Detect which cell encompasses the target text, then output its [x, y] center coordinate. 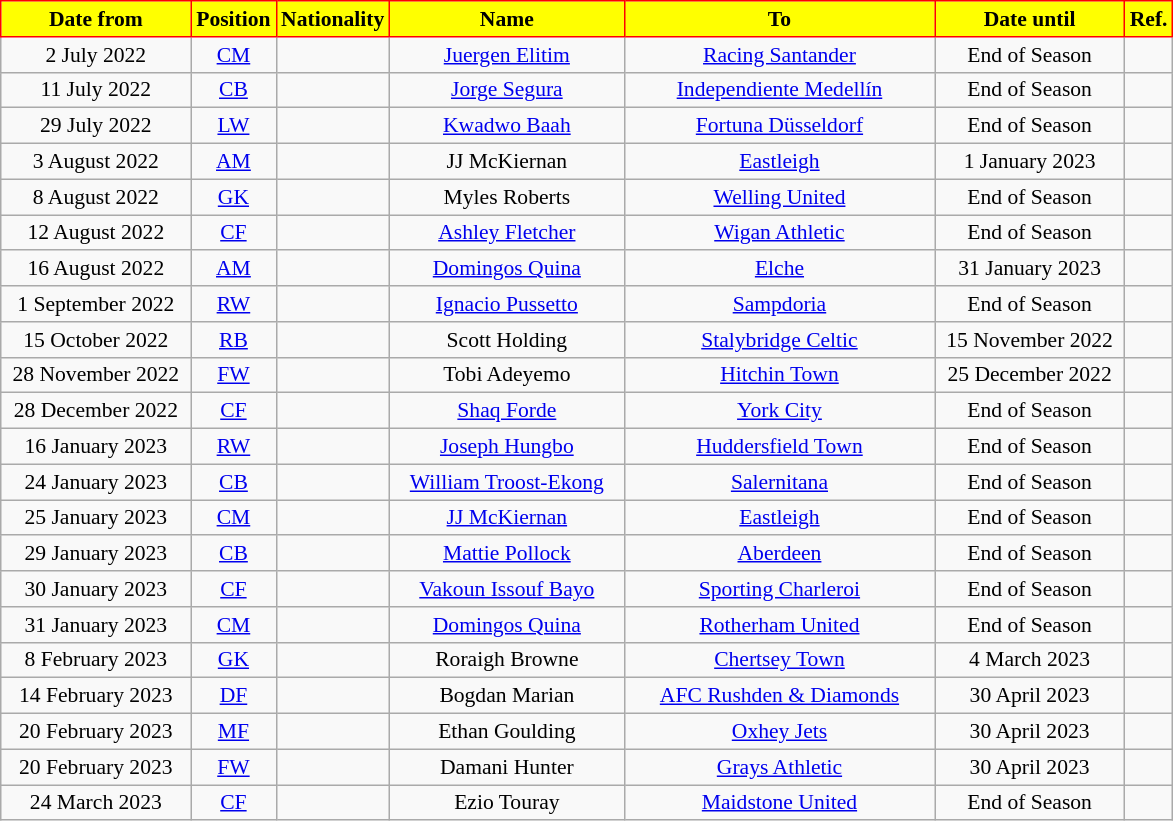
Stalybridge Celtic [779, 340]
4 March 2023 [1030, 660]
Date from [96, 19]
AFC Rushden & Diamonds [779, 696]
Ignacio Pussetto [506, 304]
Racing Santander [779, 55]
15 November 2022 [1030, 340]
16 January 2023 [96, 447]
To [779, 19]
Sporting Charleroi [779, 589]
1 September 2022 [96, 304]
Welling United [779, 197]
Hitchin Town [779, 375]
Jorge Segura [506, 90]
Chertsey Town [779, 660]
8 February 2023 [96, 660]
1 January 2023 [1030, 162]
24 January 2023 [96, 482]
Ashley Fletcher [506, 233]
Oxhey Jets [779, 732]
Name [506, 19]
28 November 2022 [96, 375]
11 July 2022 [96, 90]
14 February 2023 [96, 696]
William Troost-Ekong [506, 482]
DF [234, 696]
Fortuna Düsseldorf [779, 126]
Nationality [332, 19]
Ezio Touray [506, 803]
Aberdeen [779, 554]
Ref. [1149, 19]
RB [234, 340]
29 July 2022 [96, 126]
York City [779, 411]
25 December 2022 [1030, 375]
28 December 2022 [96, 411]
Ethan Goulding [506, 732]
Joseph Hungbo [506, 447]
Tobi Adeyemo [506, 375]
Mattie Pollock [506, 554]
24 March 2023 [96, 803]
Wigan Athletic [779, 233]
3 August 2022 [96, 162]
Roraigh Browne [506, 660]
Huddersfield Town [779, 447]
2 July 2022 [96, 55]
Juergen Elitim [506, 55]
Salernitana [779, 482]
Myles Roberts [506, 197]
Rotherham United [779, 625]
Kwadwo Baah [506, 126]
Sampdoria [779, 304]
29 January 2023 [96, 554]
Date until [1030, 19]
15 October 2022 [96, 340]
Elche [779, 269]
Damani Hunter [506, 767]
25 January 2023 [96, 518]
30 January 2023 [96, 589]
MF [234, 732]
Scott Holding [506, 340]
Vakoun Issouf Bayo [506, 589]
Grays Athletic [779, 767]
Position [234, 19]
16 August 2022 [96, 269]
Shaq Forde [506, 411]
Independiente Medellín [779, 90]
Bogdan Marian [506, 696]
Maidstone United [779, 803]
LW [234, 126]
8 August 2022 [96, 197]
12 August 2022 [96, 233]
